Detect which cell encompasses the target text, then output its [X, Y] center coordinate. 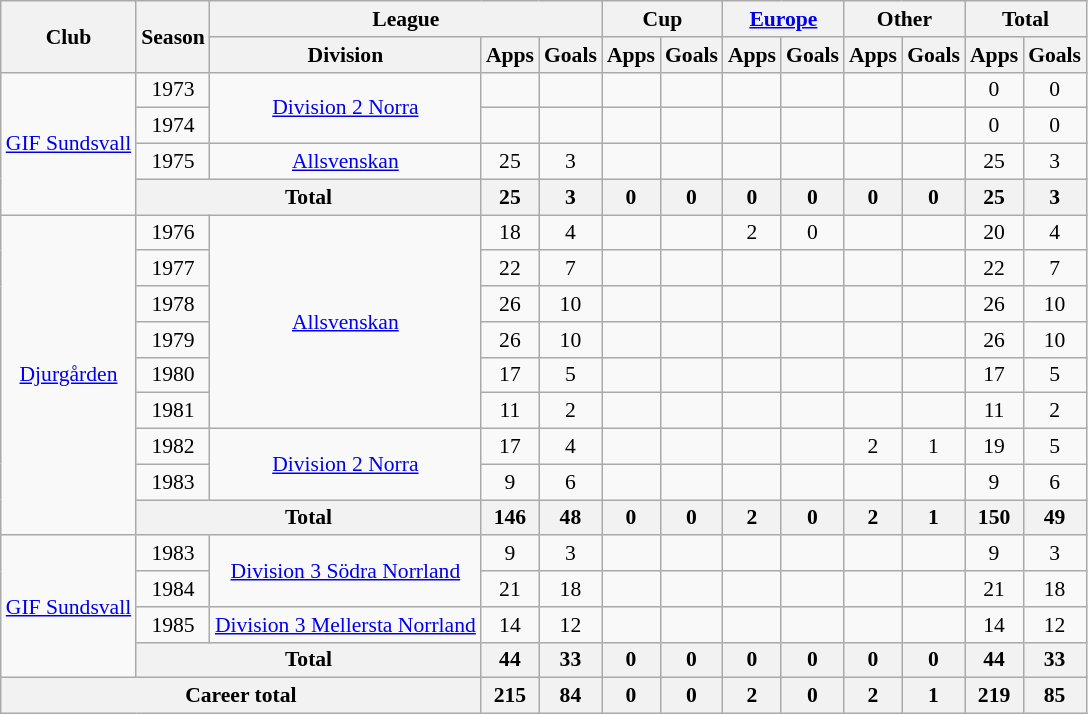
1984 [173, 589]
Season [173, 36]
Europe [784, 19]
85 [1054, 696]
1977 [173, 269]
Djurgården [68, 376]
1980 [173, 375]
1975 [173, 162]
49 [1054, 518]
1973 [173, 90]
1978 [173, 304]
1976 [173, 233]
Club [68, 36]
219 [994, 696]
1981 [173, 411]
1982 [173, 447]
Division [346, 55]
20 [994, 233]
1985 [173, 625]
146 [510, 518]
Cup [662, 19]
48 [570, 518]
Division 3 Mellersta Norrland [346, 625]
Division 3 Södra Norrland [346, 572]
League [406, 19]
150 [994, 518]
Other [904, 19]
19 [994, 447]
1974 [173, 126]
84 [570, 696]
1979 [173, 340]
Career total [241, 696]
215 [510, 696]
